Identify which cell holds the provided text, then report its (X, Y) central coordinate. 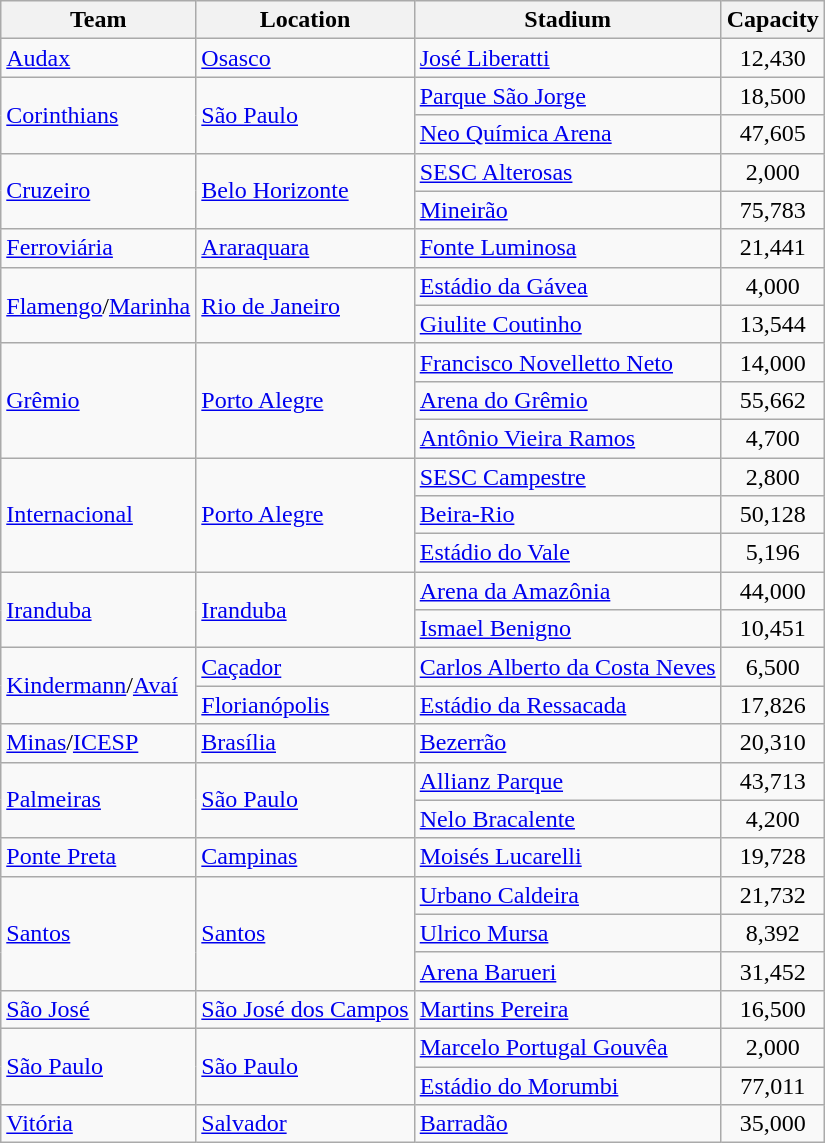
Ferroviária (98, 248)
8,392 (772, 933)
Flamengo/Marinha (98, 305)
47,605 (772, 134)
Estádio do Vale (568, 553)
Arena Barueri (568, 971)
75,783 (772, 210)
43,713 (772, 781)
Barradão (568, 1124)
Audax (98, 58)
Estádio da Gávea (568, 286)
4,000 (772, 286)
Arena da Amazônia (568, 591)
10,451 (772, 629)
Cruzeiro (98, 191)
Vitória (98, 1124)
55,662 (772, 400)
Caçador (305, 667)
Araraquara (305, 248)
Capacity (772, 20)
44,000 (772, 591)
Giulite Coutinho (568, 324)
Palmeiras (98, 800)
Osasco (305, 58)
21,441 (772, 248)
Beira-Rio (568, 515)
Antônio Vieira Ramos (568, 438)
21,732 (772, 895)
Minas/ICESP (98, 743)
Francisco Novelletto Neto (568, 362)
Ismael Benigno (568, 629)
Team (98, 20)
Allianz Parque (568, 781)
50,128 (772, 515)
Rio de Janeiro (305, 305)
São José (98, 1009)
Corinthians (98, 115)
5,196 (772, 553)
Grêmio (98, 400)
Bezerrão (568, 743)
Salvador (305, 1124)
Estádio do Morumbi (568, 1085)
6,500 (772, 667)
4,200 (772, 819)
17,826 (772, 705)
Mineirão (568, 210)
Internacional (98, 515)
Ponte Preta (98, 857)
Stadium (568, 20)
José Liberatti (568, 58)
Kindermann/Avaí (98, 686)
16,500 (772, 1009)
14,000 (772, 362)
Carlos Alberto da Costa Neves (568, 667)
Urbano Caldeira (568, 895)
Neo Química Arena (568, 134)
Ulrico Mursa (568, 933)
Location (305, 20)
Marcelo Portugal Gouvêa (568, 1047)
Florianópolis (305, 705)
São José dos Campos (305, 1009)
31,452 (772, 971)
Nelo Bracalente (568, 819)
4,700 (772, 438)
Fonte Luminosa (568, 248)
SESC Campestre (568, 477)
Campinas (305, 857)
Arena do Grêmio (568, 400)
12,430 (772, 58)
Estádio da Ressacada (568, 705)
18,500 (772, 96)
Martins Pereira (568, 1009)
2,800 (772, 477)
13,544 (772, 324)
20,310 (772, 743)
19,728 (772, 857)
35,000 (772, 1124)
Belo Horizonte (305, 191)
Moisés Lucarelli (568, 857)
SESC Alterosas (568, 172)
Brasília (305, 743)
77,011 (772, 1085)
Parque São Jorge (568, 96)
